Search for the cell housing the specified text and yield its (X, Y) center coordinate. 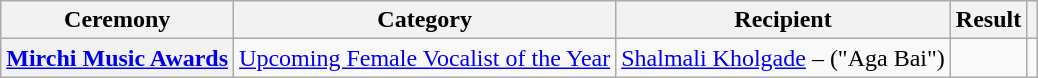
Shalmali Kholgade – ("Aga Bai") (784, 58)
Upcoming Female Vocalist of the Year (425, 58)
Category (425, 20)
Result (988, 20)
Recipient (784, 20)
Ceremony (118, 20)
Mirchi Music Awards (118, 58)
